Determine the (X, Y) coordinate at the center of the cell enclosing the given text.  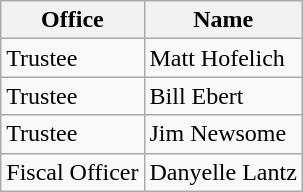
Matt Hofelich (223, 58)
Jim Newsome (223, 134)
Name (223, 20)
Office (72, 20)
Danyelle Lantz (223, 172)
Fiscal Officer (72, 172)
Bill Ebert (223, 96)
